Return [x, y] of the center of cell containing provided text 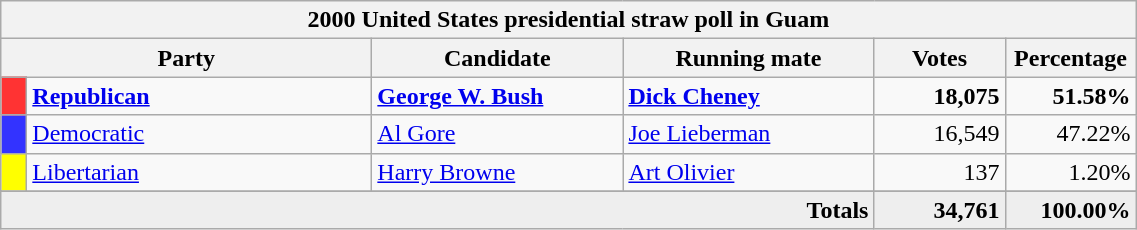
Votes [940, 58]
100.00% [1070, 210]
47.22% [1070, 134]
Totals [438, 210]
Harry Browne [498, 172]
2000 United States presidential straw poll in Guam [568, 20]
51.58% [1070, 96]
George W. Bush [498, 96]
18,075 [940, 96]
Candidate [498, 58]
16,549 [940, 134]
1.20% [1070, 172]
Running mate [748, 58]
Joe Lieberman [748, 134]
Democratic [200, 134]
Al Gore [498, 134]
137 [940, 172]
34,761 [940, 210]
Percentage [1070, 58]
Dick Cheney [748, 96]
Libertarian [200, 172]
Republican [200, 96]
Party [186, 58]
Art Olivier [748, 172]
